Output the [X, Y] coordinate of the center of the cell containing the given text.  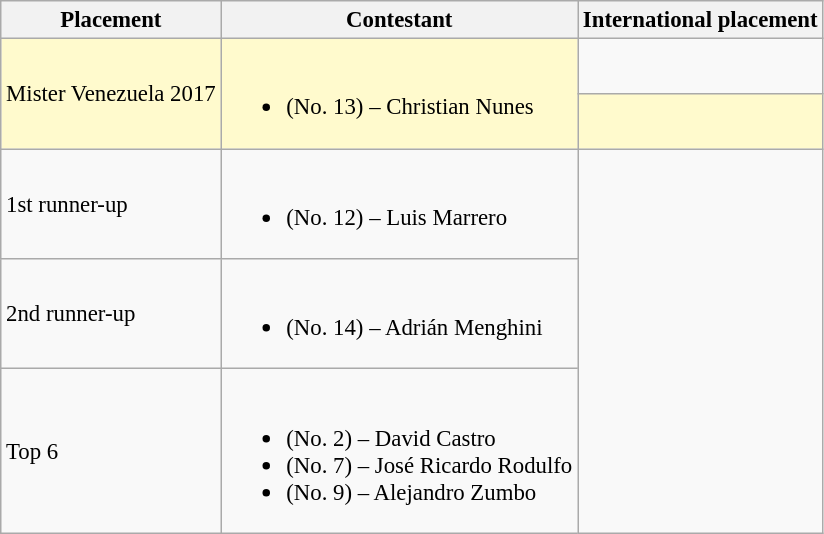
Mister Venezuela 2017 [111, 94]
2nd runner-up [111, 314]
Placement [111, 20]
International placement [700, 20]
Contestant [400, 20]
(No. 2) – David Castro (No. 7) – José Ricardo Rodulfo (No. 9) – Alejandro Zumbo [400, 451]
Top 6 [111, 451]
(No. 12) – Luis Marrero [400, 204]
(No. 13) – Christian Nunes [400, 94]
1st runner-up [111, 204]
(No. 14) – Adrián Menghini [400, 314]
